From the cell containing the given text, extract its center point as [x, y] coordinate. 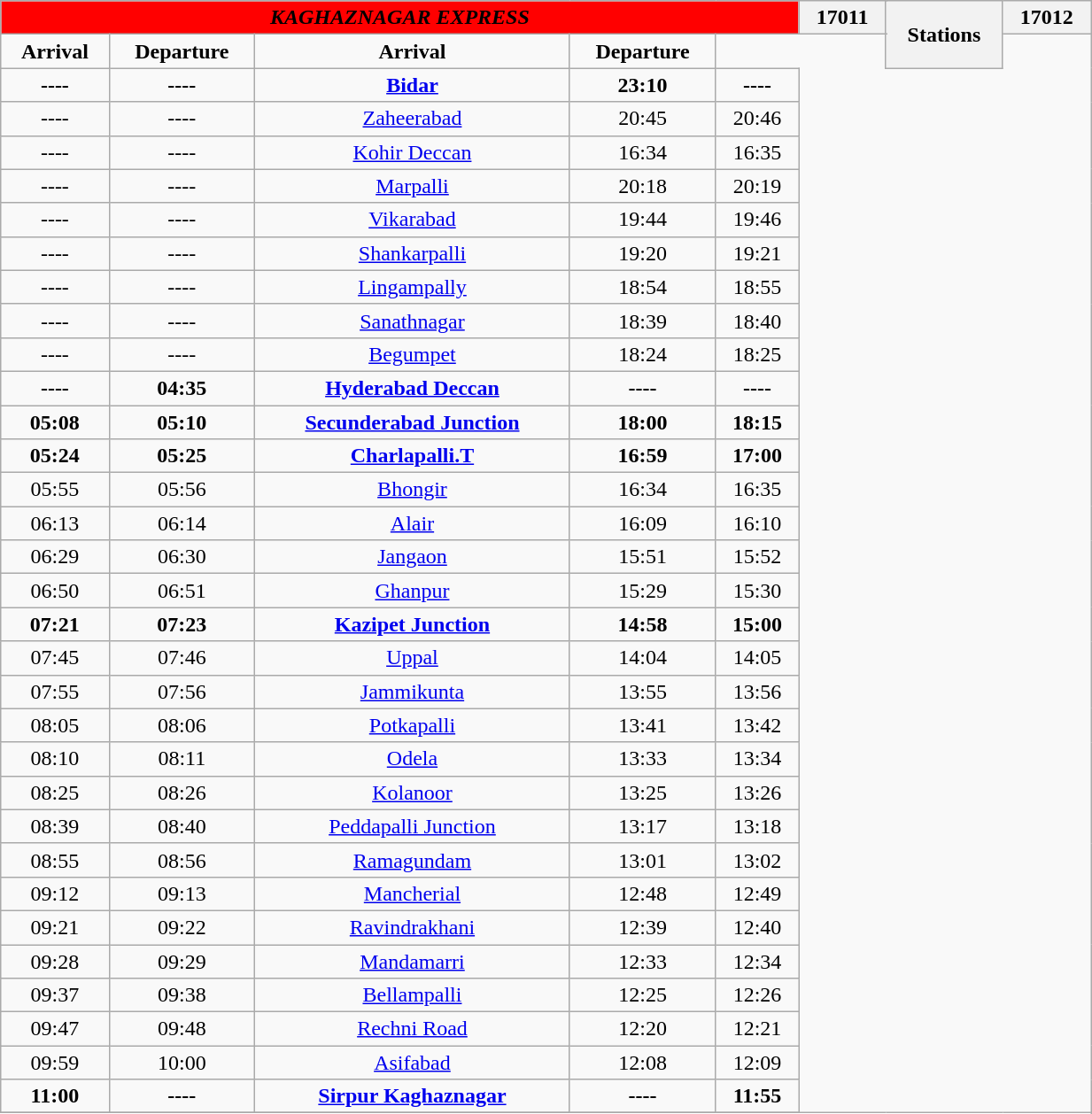
Kohir Deccan [413, 152]
09:22 [182, 927]
06:29 [55, 557]
10:00 [182, 1063]
15:00 [757, 624]
04:35 [182, 388]
11:55 [757, 1096]
05:56 [182, 490]
05:25 [182, 456]
13:33 [643, 759]
13:55 [643, 692]
15:30 [757, 591]
14:05 [757, 658]
Mancherial [413, 894]
05:24 [55, 456]
20:19 [757, 186]
18:15 [757, 422]
20:45 [643, 119]
Begumpet [413, 354]
08:05 [55, 725]
08:26 [182, 793]
Kolanoor [413, 793]
13:17 [643, 826]
Sirpur Kaghaznagar [413, 1096]
19:21 [757, 253]
18:25 [757, 354]
16:10 [757, 523]
18:55 [757, 287]
Shankarpalli [413, 253]
09:38 [182, 995]
12:48 [643, 894]
Zaheerabad [413, 119]
13:42 [757, 725]
Odela [413, 759]
08:56 [182, 860]
05:10 [182, 422]
15:51 [643, 557]
12:08 [643, 1063]
18:24 [643, 354]
12:34 [757, 961]
Ravindrakhani [413, 927]
11:00 [55, 1096]
17:00 [757, 456]
13:25 [643, 793]
06:51 [182, 591]
07:45 [55, 658]
08:10 [55, 759]
Potkapalli [413, 725]
15:52 [757, 557]
09:21 [55, 927]
Vikarabad [413, 220]
14:04 [643, 658]
09:13 [182, 894]
19:44 [643, 220]
Hyderabad Deccan [413, 388]
Mandamarri [413, 961]
15:29 [643, 591]
12:26 [757, 995]
09:12 [55, 894]
13:18 [757, 826]
07:56 [182, 692]
13:01 [643, 860]
08:11 [182, 759]
Kazipet Junction [413, 624]
09:47 [55, 1029]
18:40 [757, 321]
Charlapalli.T [413, 456]
16:09 [643, 523]
Rechni Road [413, 1029]
Uppal [413, 658]
12:20 [643, 1029]
05:08 [55, 422]
Bhongir [413, 490]
18:54 [643, 287]
19:20 [643, 253]
09:48 [182, 1029]
08:25 [55, 793]
08:40 [182, 826]
12:21 [757, 1029]
05:55 [55, 490]
12:09 [757, 1063]
12:25 [643, 995]
08:06 [182, 725]
07:46 [182, 658]
13:41 [643, 725]
23:10 [643, 85]
16:59 [643, 456]
KAGHAZNAGAR EXPRESS [400, 18]
07:23 [182, 624]
13:56 [757, 692]
Marpalli [413, 186]
09:59 [55, 1063]
Ramagundam [413, 860]
08:39 [55, 826]
Jangaon [413, 557]
09:37 [55, 995]
17012 [1047, 18]
06:13 [55, 523]
12:40 [757, 927]
06:30 [182, 557]
18:39 [643, 321]
Ghanpur [413, 591]
Secunderabad Junction [413, 422]
Asifabad [413, 1063]
Alair [413, 523]
Stations [944, 35]
09:29 [182, 961]
07:55 [55, 692]
19:46 [757, 220]
Sanathnagar [413, 321]
13:26 [757, 793]
20:18 [643, 186]
Jammikunta [413, 692]
17011 [842, 18]
Bellampalli [413, 995]
13:02 [757, 860]
Bidar [413, 85]
12:39 [643, 927]
18:00 [643, 422]
14:58 [643, 624]
06:50 [55, 591]
07:21 [55, 624]
12:49 [757, 894]
06:14 [182, 523]
Lingampally [413, 287]
Peddapalli Junction [413, 826]
08:55 [55, 860]
09:28 [55, 961]
12:33 [643, 961]
13:34 [757, 759]
20:46 [757, 119]
